Identify which cell holds the provided text, then report its [X, Y] central coordinate. 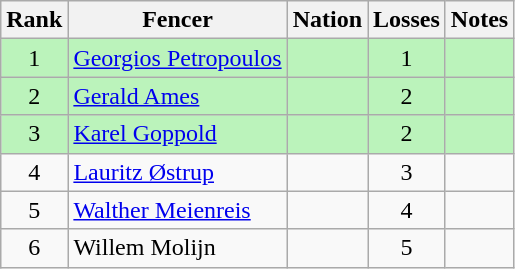
Nation [327, 20]
Losses [407, 20]
Notes [479, 20]
Lauritz Østrup [178, 172]
Willem Molijn [178, 248]
Walther Meienreis [178, 210]
Fencer [178, 20]
Rank [34, 20]
Gerald Ames [178, 96]
Karel Goppold [178, 134]
6 [34, 248]
Georgios Petropoulos [178, 58]
